Scan for the cell matching the given text and deliver its [x, y] coordinate at center. 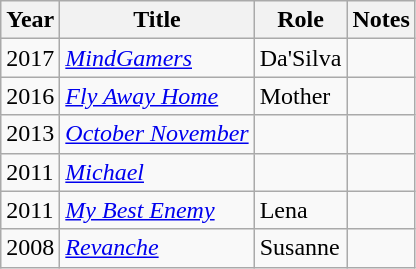
Revanche [157, 248]
Role [300, 20]
Title [157, 20]
My Best Enemy [157, 210]
2016 [30, 96]
Da'Silva [300, 58]
2013 [30, 134]
2017 [30, 58]
Mother [300, 96]
Lena [300, 210]
2008 [30, 248]
October November [157, 134]
Susanne [300, 248]
Fly Away Home [157, 96]
Year [30, 20]
Michael [157, 172]
Notes [381, 20]
MindGamers [157, 58]
